Detect which cell encompasses the target text, then output its [X, Y] center coordinate. 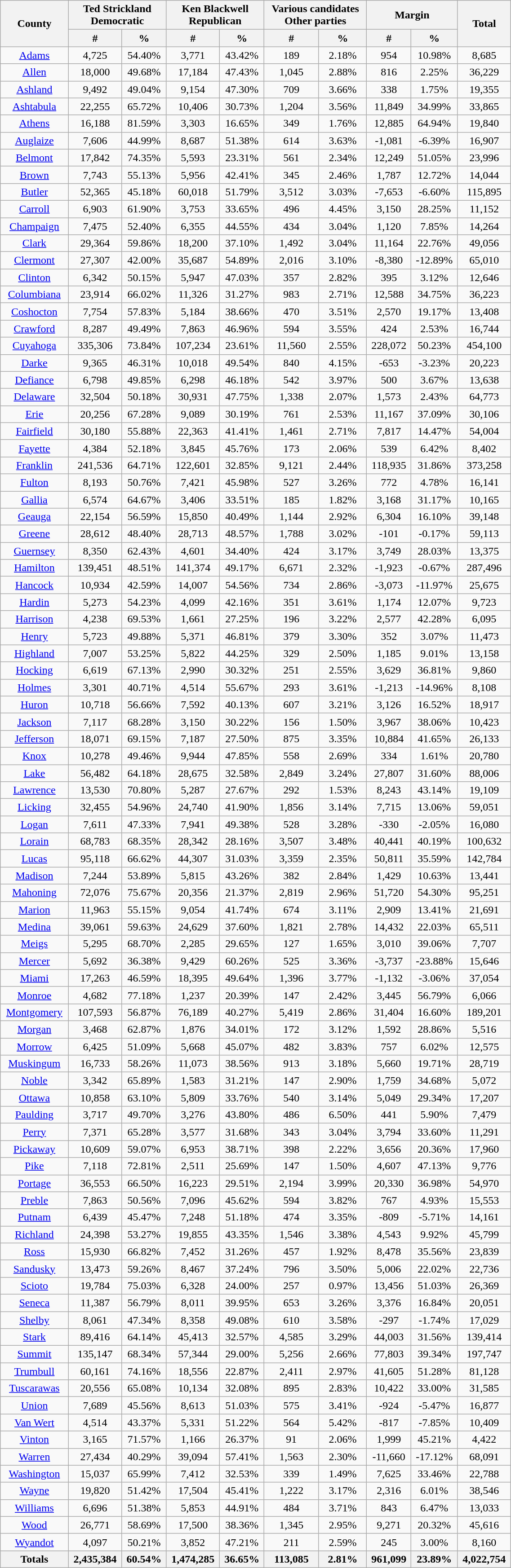
172 [291, 1029]
14,264 [484, 226]
12,588 [389, 295]
Summit [34, 1354]
2,194 [291, 1183]
1,185 [389, 653]
Logan [34, 824]
41.65% [434, 739]
Muskingum [34, 1064]
3.24% [342, 773]
59,051 [484, 807]
0.97% [342, 1286]
24.00% [242, 1286]
-0.17% [434, 534]
-6.39% [434, 141]
9,860 [484, 670]
7,941 [193, 824]
64.71% [144, 465]
28.16% [242, 841]
Huron [34, 705]
Sandusky [34, 1268]
2.66% [342, 1354]
Shelby [34, 1320]
382 [291, 876]
528 [291, 824]
-5.47% [434, 1405]
1,474,285 [193, 1559]
41.90% [242, 807]
Jefferson [34, 739]
496 [291, 209]
95,118 [95, 859]
2.46% [342, 175]
20,051 [484, 1303]
59,113 [484, 534]
2,819 [291, 893]
29.34% [434, 1098]
542 [291, 380]
1,396 [291, 978]
22,255 [95, 106]
38.36% [242, 1525]
50.18% [144, 397]
31.17% [434, 500]
7,817 [389, 431]
3,845 [193, 448]
Belmont [34, 158]
17,029 [484, 1320]
7,592 [193, 705]
Clermont [34, 260]
81,128 [484, 1371]
12,575 [484, 1047]
23,914 [95, 295]
607 [291, 705]
46.59% [144, 978]
1,338 [291, 397]
2.81% [342, 1559]
3.30% [342, 636]
3.10% [342, 260]
-653 [389, 363]
7,452 [193, 1251]
11,473 [484, 636]
16,733 [95, 1064]
5,822 [193, 653]
Adams [34, 55]
-3,737 [389, 961]
3.18% [342, 1064]
-101 [389, 534]
8,243 [389, 790]
16,141 [484, 482]
2.18% [342, 55]
11,167 [389, 414]
32.58% [242, 773]
9,944 [193, 756]
Preble [34, 1200]
45.62% [242, 1200]
45.41% [242, 1491]
38.56% [242, 1064]
4.78% [434, 482]
45.47% [144, 1217]
Delaware [34, 397]
1,222 [291, 1491]
59.63% [144, 927]
5,956 [193, 175]
68.34% [144, 1354]
Various candidatesOther parties [315, 15]
10,018 [193, 363]
141,374 [193, 568]
31.21% [242, 1081]
34.75% [434, 295]
7,754 [95, 312]
65,511 [484, 927]
45.21% [434, 1440]
5,273 [95, 602]
-8,380 [389, 260]
39,061 [95, 927]
293 [291, 687]
-1,132 [389, 978]
7,118 [95, 1166]
19.17% [434, 312]
66.50% [144, 1183]
3,507 [291, 841]
9,492 [95, 89]
77.18% [144, 995]
28.25% [434, 209]
10,858 [95, 1098]
Hocking [34, 670]
47.85% [242, 756]
9,054 [193, 910]
3,359 [291, 859]
4,543 [389, 1234]
49.68% [144, 72]
843 [389, 1508]
7,625 [389, 1474]
52.40% [144, 226]
3.99% [342, 1183]
18,071 [95, 739]
3.22% [342, 619]
Miami [34, 978]
9,121 [291, 465]
49,056 [484, 243]
28,675 [193, 773]
42.00% [144, 260]
45.56% [144, 1405]
Tuscarawas [34, 1388]
5,593 [193, 158]
3.36% [342, 961]
Crawford [34, 329]
1,759 [389, 1081]
Trumbull [34, 1371]
75.03% [144, 1286]
Mercer [34, 961]
55.67% [242, 687]
122,601 [193, 465]
257 [291, 1286]
-14.96% [434, 687]
6,328 [193, 1286]
66.62% [144, 859]
5.42% [342, 1423]
68.28% [144, 722]
13,456 [389, 1286]
22,736 [484, 1268]
25.69% [242, 1166]
46.96% [242, 329]
Margin [412, 15]
47.33% [144, 824]
47.30% [242, 89]
Marion [34, 910]
486 [291, 1115]
Henry [34, 636]
53.25% [144, 653]
17,960 [484, 1149]
5,072 [484, 1081]
3.63% [342, 141]
10,884 [389, 739]
1,788 [291, 534]
48.51% [144, 568]
49.46% [144, 756]
2,016 [291, 260]
895 [291, 1388]
3.58% [342, 1320]
56,482 [95, 773]
20.39% [242, 995]
Wayne [34, 1491]
772 [389, 482]
15,850 [193, 517]
39.34% [434, 1354]
5,723 [95, 636]
17,842 [95, 158]
3.82% [342, 1200]
14,432 [389, 927]
4.45% [342, 209]
10,718 [95, 705]
558 [291, 756]
Allen [34, 72]
13,158 [484, 653]
Knox [34, 756]
9,776 [484, 1166]
14.47% [434, 431]
-1,213 [389, 687]
2.88% [342, 72]
2.92% [342, 517]
40,441 [389, 841]
4.15% [342, 363]
20,780 [484, 756]
31.03% [242, 859]
185 [291, 500]
-6.60% [434, 192]
51.79% [242, 192]
38.66% [242, 312]
8,467 [193, 1268]
41,605 [389, 1371]
3,717 [95, 1115]
64.14% [144, 1337]
Monroe [34, 995]
40.29% [144, 1457]
34.40% [242, 551]
76,189 [193, 1012]
10,422 [389, 1388]
Scioto [34, 1286]
57.83% [144, 312]
41.41% [242, 431]
5,660 [389, 1064]
Ted StricklandDemocratic [117, 15]
Portage [34, 1183]
3,276 [193, 1115]
6.42% [434, 448]
1,237 [193, 995]
2.95% [342, 1525]
Richland [34, 1234]
46.81% [242, 636]
59.26% [144, 1268]
8,350 [95, 551]
1,120 [389, 226]
21,691 [484, 910]
Morrow [34, 1047]
13.06% [434, 807]
59.07% [144, 1149]
22.03% [434, 927]
-7.85% [434, 1423]
-11.97% [434, 585]
2.35% [342, 859]
6,903 [95, 209]
6,953 [193, 1149]
31.86% [434, 465]
7,743 [95, 175]
6,696 [95, 1508]
983 [291, 295]
57.41% [242, 1457]
45.18% [144, 192]
7,007 [95, 653]
30.32% [242, 670]
18,917 [484, 705]
Lawrence [34, 790]
32,504 [95, 397]
527 [291, 482]
1,429 [389, 876]
19,820 [95, 1491]
6,355 [193, 226]
653 [291, 1303]
757 [389, 1047]
9.92% [434, 1234]
Licking [34, 807]
51.09% [144, 1047]
614 [291, 141]
23.61% [242, 346]
34.68% [434, 1081]
16,877 [484, 1405]
54.89% [242, 260]
6,304 [389, 517]
42.41% [242, 175]
11,291 [484, 1132]
3.55% [342, 329]
45.07% [242, 1047]
50.76% [144, 482]
23,996 [484, 158]
156 [291, 722]
3.02% [342, 534]
Coshocton [34, 312]
3,749 [389, 551]
100,632 [484, 841]
Ottawa [34, 1098]
11,849 [389, 106]
9,271 [389, 1525]
875 [291, 739]
2,849 [291, 773]
-1.74% [434, 1320]
54.56% [242, 585]
20.32% [434, 1525]
816 [389, 72]
36,223 [484, 295]
15,553 [484, 1200]
52,365 [95, 192]
6,066 [484, 995]
70.80% [144, 790]
441 [389, 1115]
30.73% [242, 106]
2.43% [434, 397]
43.80% [242, 1115]
37.60% [242, 927]
434 [291, 226]
26.37% [242, 1440]
47.03% [242, 277]
28,713 [193, 534]
67.13% [144, 670]
7,479 [484, 1115]
40.13% [242, 705]
1,821 [291, 927]
51.28% [434, 1371]
30.22% [242, 722]
Columbiana [34, 295]
9,154 [193, 89]
73.84% [144, 346]
107,593 [95, 1012]
41.74% [242, 910]
51.18% [242, 1217]
47.34% [144, 1320]
46.18% [242, 380]
69.15% [144, 739]
30,180 [95, 431]
6,798 [95, 380]
49.64% [242, 978]
Medina [34, 927]
Pickaway [34, 1149]
16,223 [193, 1183]
228,072 [389, 346]
6,095 [484, 619]
11,152 [484, 209]
39.95% [242, 1303]
68,783 [95, 841]
35.56% [434, 1251]
Highland [34, 653]
10.63% [434, 876]
3,303 [193, 123]
Union [34, 1405]
3,376 [389, 1303]
197,747 [484, 1354]
-11,660 [389, 1457]
8,061 [95, 1320]
31,585 [484, 1388]
4,097 [95, 1542]
8,287 [95, 329]
Darke [34, 363]
1,856 [291, 807]
Geauga [34, 517]
91 [291, 1440]
11,073 [193, 1064]
Guernsey [34, 551]
5,256 [291, 1354]
352 [389, 636]
Erie [34, 414]
64.94% [434, 123]
292 [291, 790]
54,004 [484, 431]
9,365 [95, 363]
954 [389, 55]
58.26% [144, 1064]
16.10% [434, 517]
49.88% [144, 636]
Fairfield [34, 431]
54,970 [484, 1183]
54.96% [144, 807]
-3,073 [389, 585]
2.82% [342, 277]
3,967 [389, 722]
796 [291, 1268]
33.60% [434, 1132]
23.89% [434, 1559]
5,668 [193, 1047]
18,000 [95, 72]
3,852 [193, 1542]
1.65% [342, 944]
19,355 [484, 89]
63.10% [144, 1098]
7,371 [95, 1132]
65.99% [144, 1474]
9.01% [434, 653]
13,638 [484, 380]
35,687 [193, 260]
1.53% [342, 790]
3.71% [342, 1508]
3,794 [389, 1132]
913 [291, 1064]
49.04% [144, 89]
8,193 [95, 482]
139,451 [95, 568]
31.68% [242, 1132]
3.07% [434, 636]
3.29% [342, 1337]
40.49% [242, 517]
45.98% [242, 482]
47.21% [242, 1542]
20,556 [95, 1388]
1,492 [291, 243]
5,947 [193, 277]
-0.67% [434, 568]
3,468 [95, 1029]
840 [291, 363]
16,907 [484, 141]
16.65% [242, 123]
3.83% [342, 1047]
525 [291, 961]
3,577 [193, 1132]
Van Wert [34, 1423]
17,184 [193, 72]
1.82% [342, 500]
29.65% [242, 944]
8,402 [484, 448]
30.19% [242, 414]
64.18% [144, 773]
16,188 [95, 123]
33.76% [242, 1098]
2.97% [342, 1371]
5,419 [291, 1012]
398 [291, 1149]
Carroll [34, 209]
Fayette [34, 448]
32.85% [242, 465]
42.28% [434, 619]
75.67% [144, 893]
-924 [389, 1405]
34.99% [434, 106]
189,201 [484, 1012]
10,934 [95, 585]
Perry [34, 1132]
34.01% [242, 1029]
1,583 [193, 1081]
-809 [389, 1217]
3.97% [342, 380]
-817 [389, 1423]
33.51% [242, 500]
36,229 [484, 72]
50.15% [144, 277]
3,406 [193, 500]
58.69% [144, 1525]
49.49% [144, 329]
43.35% [242, 1234]
357 [291, 277]
107,234 [193, 346]
53.89% [144, 876]
2,316 [389, 1491]
Ashtabula [34, 106]
-7,653 [389, 192]
-297 [389, 1320]
28,612 [95, 534]
32,455 [95, 807]
2,411 [291, 1371]
6,574 [95, 500]
Madison [34, 876]
564 [291, 1423]
Gallia [34, 500]
7.85% [434, 226]
72,076 [95, 893]
6,671 [291, 568]
2.42% [342, 995]
11,560 [291, 346]
49.70% [144, 1115]
47.13% [434, 1166]
22,154 [95, 517]
3.50% [342, 1268]
50.21% [144, 1542]
1,045 [291, 72]
21.37% [242, 893]
1,563 [291, 1457]
40.19% [434, 841]
454,100 [484, 346]
3.38% [342, 1234]
44,307 [193, 859]
11,963 [95, 910]
55.13% [144, 175]
Ashland [34, 89]
Franklin [34, 465]
561 [291, 158]
28,342 [193, 841]
61.90% [144, 209]
8,685 [484, 55]
45,413 [193, 1337]
42.59% [144, 585]
3.28% [342, 824]
18,395 [193, 978]
1,661 [193, 619]
20,356 [193, 893]
10,165 [484, 500]
27,307 [95, 260]
4,585 [291, 1337]
5,287 [193, 790]
43.26% [242, 876]
59.86% [144, 243]
44.99% [144, 141]
4.93% [434, 1200]
49.08% [242, 1320]
43.42% [242, 55]
3.21% [342, 705]
54.30% [434, 893]
77,803 [389, 1354]
2.84% [342, 876]
55.15% [144, 910]
49.85% [144, 380]
29.51% [242, 1183]
22.76% [434, 243]
11,387 [95, 1303]
Brown [34, 175]
16,080 [484, 824]
127 [291, 944]
3.66% [342, 89]
Noble [34, 1081]
5,295 [95, 944]
373,258 [484, 465]
Athens [34, 123]
48.40% [144, 534]
4,422 [484, 1440]
29.00% [242, 1354]
-2.05% [434, 824]
474 [291, 1217]
29,364 [95, 243]
67.28% [144, 414]
3.48% [342, 841]
7,117 [95, 722]
57,344 [193, 1354]
2.83% [342, 1388]
2.69% [342, 756]
24,629 [193, 927]
47.43% [242, 72]
3,301 [95, 687]
39.06% [434, 944]
95,251 [484, 893]
Holmes [34, 687]
-23.88% [434, 961]
56.66% [144, 705]
2,990 [193, 670]
5,331 [193, 1423]
38.71% [242, 1149]
33,865 [484, 106]
20.36% [434, 1149]
31,404 [389, 1012]
Hardin [34, 602]
Stark [34, 1337]
71.57% [144, 1440]
349 [291, 123]
10,409 [484, 1423]
20,256 [95, 414]
60,018 [193, 192]
7,421 [193, 482]
49.17% [242, 568]
2.96% [342, 893]
135,147 [95, 1354]
Warren [34, 1457]
28.86% [434, 1029]
7,611 [95, 824]
60,161 [95, 1371]
3.67% [434, 380]
Ken BlackwellRepublican [215, 15]
88,006 [484, 773]
5,006 [389, 1268]
5,815 [193, 876]
8,478 [389, 1251]
2.25% [434, 72]
11,164 [389, 243]
Putnam [34, 1217]
4,607 [389, 1166]
65,010 [484, 260]
18,556 [193, 1371]
Clark [34, 243]
64.67% [144, 500]
3.77% [342, 978]
3,126 [389, 705]
1,592 [389, 1029]
53.27% [144, 1234]
4,238 [95, 619]
287,496 [484, 568]
65.89% [144, 1081]
22.02% [434, 1268]
17,504 [193, 1491]
118,935 [389, 465]
64,773 [484, 397]
28,719 [484, 1064]
19.71% [434, 1064]
7,187 [193, 739]
22,788 [484, 1474]
17,500 [193, 1525]
6,342 [95, 277]
2.32% [342, 568]
470 [291, 312]
139,414 [484, 1337]
65.72% [144, 106]
12,249 [389, 158]
2.59% [342, 1542]
33.00% [434, 1388]
27,434 [95, 1457]
-330 [389, 824]
Morgan [34, 1029]
2.90% [342, 1081]
13,408 [484, 312]
6.47% [434, 1508]
19,784 [95, 1286]
24,398 [95, 1234]
12.72% [434, 175]
10,406 [193, 106]
44.25% [242, 653]
46.31% [144, 363]
Wood [34, 1525]
44,003 [389, 1337]
65.08% [144, 1388]
3,168 [389, 500]
4,682 [95, 995]
23.31% [242, 158]
26,771 [95, 1525]
54.23% [144, 602]
Totals [34, 1559]
Clinton [34, 277]
6.02% [434, 1047]
2.30% [342, 1457]
89,416 [95, 1337]
32.53% [242, 1474]
961,099 [389, 1559]
Hancock [34, 585]
54.40% [144, 55]
27.25% [242, 619]
43.14% [434, 790]
32.08% [242, 1388]
142,784 [484, 859]
3,656 [389, 1149]
17,263 [95, 978]
39,094 [193, 1457]
40.71% [144, 687]
1.75% [434, 89]
50.23% [434, 346]
County [34, 23]
1,573 [389, 397]
36,553 [95, 1183]
30,106 [484, 414]
8,358 [193, 1320]
37.10% [242, 243]
56.87% [144, 1012]
241,536 [95, 465]
115,895 [484, 192]
5,184 [193, 312]
3,771 [193, 55]
4,384 [95, 448]
2,570 [389, 312]
329 [291, 653]
4,601 [193, 551]
Cuyahoga [34, 346]
48.57% [242, 534]
2,511 [193, 1166]
-12.89% [434, 260]
Defiance [34, 380]
3.51% [342, 312]
1,876 [193, 1029]
3.03% [342, 192]
395 [389, 277]
10,609 [95, 1149]
Butler [34, 192]
55.88% [144, 431]
484 [291, 1508]
-1,081 [389, 141]
709 [291, 89]
62.87% [144, 1029]
51.42% [144, 1491]
16,744 [484, 329]
539 [389, 448]
Mahoning [34, 893]
8,687 [193, 141]
45,616 [484, 1525]
Paulding [34, 1115]
14,161 [484, 1217]
11,326 [193, 295]
72.81% [144, 1166]
37.09% [434, 414]
Fulton [34, 482]
19,855 [193, 1234]
20,330 [389, 1183]
Total [484, 23]
1.61% [434, 756]
27.50% [242, 739]
6,425 [95, 1047]
2,909 [389, 910]
334 [389, 756]
24,740 [193, 807]
19,840 [484, 123]
44.91% [242, 1508]
18,200 [193, 243]
Vinton [34, 1440]
1.49% [342, 1474]
3.41% [342, 1405]
33.46% [434, 1474]
211 [291, 1542]
6,619 [95, 670]
3,445 [389, 995]
2.50% [342, 653]
27.67% [242, 790]
31.27% [242, 295]
20,223 [484, 363]
27,807 [389, 773]
7,475 [95, 226]
Ross [34, 1251]
335,306 [95, 346]
45.76% [242, 448]
345 [291, 175]
Wyandot [34, 1542]
38,546 [484, 1491]
50,811 [389, 859]
8,613 [193, 1405]
39,148 [484, 517]
7,248 [193, 1217]
16.60% [434, 1012]
Seneca [34, 1303]
Jackson [34, 722]
9,723 [484, 602]
16.84% [434, 1303]
3.56% [342, 106]
32.57% [242, 1337]
2.34% [342, 158]
-5.71% [434, 1217]
81.59% [144, 123]
31.56% [434, 1337]
9,429 [193, 961]
1,787 [389, 175]
37.24% [242, 1268]
22.87% [242, 1371]
36.81% [434, 670]
74.16% [144, 1371]
22,363 [193, 431]
7,707 [484, 944]
14,007 [193, 585]
26,369 [484, 1286]
49.38% [242, 824]
66.02% [144, 295]
15,646 [484, 961]
7,689 [95, 1405]
7,606 [95, 141]
-3.23% [434, 363]
734 [291, 585]
339 [291, 1474]
13,033 [484, 1508]
540 [291, 1098]
3.11% [342, 910]
6.50% [342, 1115]
3.00% [434, 1542]
13,530 [95, 790]
Lorain [34, 841]
173 [291, 448]
74.35% [144, 158]
575 [291, 1405]
767 [389, 1200]
15,930 [95, 1251]
-1,923 [389, 568]
43.37% [144, 1423]
36.38% [144, 961]
13,441 [484, 876]
25,675 [484, 585]
50.56% [144, 1200]
68.35% [144, 841]
44.55% [242, 226]
1,546 [291, 1234]
1,144 [291, 517]
47.75% [242, 397]
5,371 [193, 636]
10,423 [484, 722]
1,204 [291, 106]
2.07% [342, 397]
196 [291, 619]
351 [291, 602]
66.82% [144, 1251]
68,091 [484, 1457]
5,516 [484, 1029]
Champaign [34, 226]
12,885 [389, 123]
31.60% [434, 773]
60.26% [242, 961]
189 [291, 55]
379 [291, 636]
482 [291, 1047]
52.18% [144, 448]
2.44% [342, 465]
113,085 [291, 1559]
16.52% [434, 705]
42.16% [242, 602]
13.41% [434, 910]
674 [291, 910]
51.05% [434, 158]
68.70% [144, 944]
761 [291, 414]
28.03% [434, 551]
31.26% [242, 1251]
10.98% [434, 55]
19,109 [484, 790]
2.22% [342, 1149]
Lake [34, 773]
9,089 [193, 414]
35.59% [434, 859]
37,054 [484, 978]
14,044 [484, 175]
1.76% [342, 123]
Meigs [34, 944]
3,010 [389, 944]
60.54% [144, 1559]
51.22% [242, 1423]
8,011 [193, 1303]
12,646 [484, 277]
23,839 [484, 1251]
4,725 [95, 55]
56.59% [144, 517]
Hamilton [34, 568]
7,715 [389, 807]
2,577 [389, 619]
45,799 [484, 1234]
69.53% [144, 619]
49.54% [242, 363]
Harrison [34, 619]
3,342 [95, 1081]
10,134 [193, 1388]
36.98% [434, 1183]
2,285 [193, 944]
4,022,754 [484, 1559]
10,278 [95, 756]
-17.12% [434, 1457]
343 [291, 1132]
30,931 [193, 397]
40.27% [242, 1012]
245 [389, 1542]
7,096 [193, 1200]
12.07% [434, 602]
3,753 [193, 209]
457 [291, 1251]
26,133 [484, 739]
3,512 [291, 192]
500 [389, 380]
6.01% [434, 1491]
17,207 [484, 1098]
2.78% [342, 927]
5,853 [193, 1508]
7,412 [193, 1474]
13,473 [95, 1268]
1,174 [389, 602]
13,375 [484, 551]
Lucas [34, 859]
Greene [34, 534]
-3.06% [434, 978]
38.06% [434, 722]
Williams [34, 1508]
3,165 [95, 1440]
251 [291, 670]
5.90% [434, 1115]
5,692 [95, 961]
33.65% [242, 209]
51,720 [389, 893]
15,037 [95, 1474]
3,629 [389, 670]
1,461 [291, 431]
Montgomery [34, 1012]
8,160 [484, 1542]
1.92% [342, 1251]
5,809 [193, 1098]
1,345 [291, 1525]
1,999 [389, 1440]
4,099 [193, 602]
1,166 [193, 1440]
Washington [34, 1474]
65.28% [144, 1132]
36.65% [242, 1559]
610 [291, 1320]
6,298 [193, 380]
338 [389, 89]
Auglaize [34, 141]
62.43% [144, 551]
Pike [34, 1166]
7,244 [95, 876]
2,435,384 [95, 1559]
8,108 [484, 687]
6,439 [95, 1217]
5,049 [389, 1098]
